Detect which cell encompasses the target text, then output its (X, Y) center coordinate. 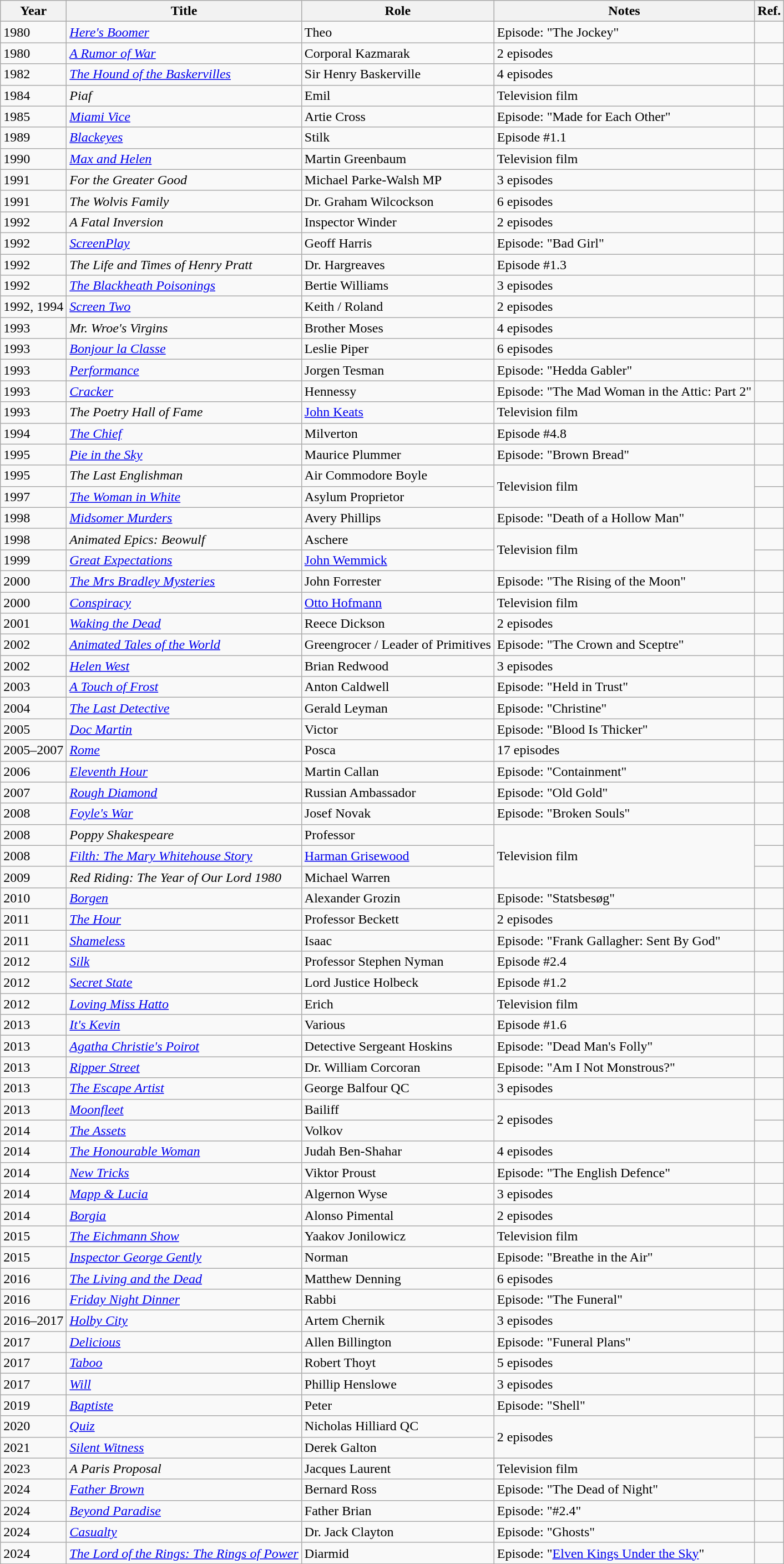
Episode: "Breathe in the Air" (624, 1257)
Allen Billington (397, 1342)
Eleventh Hour (184, 771)
Matthew Denning (397, 1278)
2005–2007 (33, 750)
Detective Sergeant Hoskins (397, 1046)
Theo (397, 32)
Miami Vice (184, 117)
Bailiff (397, 1109)
Here's Boomer (184, 32)
Episode: "Death of a Hollow Man" (624, 518)
1982 (33, 74)
Professor (397, 835)
Father Brian (397, 1511)
Leslie Piper (397, 349)
Doc Martin (184, 729)
Brian Redwood (397, 666)
Avery Phillips (397, 518)
Episode: "Broken Souls" (624, 814)
Episode: "The Funeral" (624, 1300)
2005 (33, 729)
The Eichmann Show (184, 1236)
The Blackheath Poisonings (184, 286)
Holby City (184, 1321)
Secret State (184, 983)
The Woman in White (184, 497)
Episode: "Frank Gallagher: Sent By God" (624, 941)
Michael Warren (397, 877)
Casualty (184, 1532)
2023 (33, 1469)
Episode #1.1 (624, 138)
The Assets (184, 1131)
Ripper Street (184, 1067)
Yaakov Jonilowicz (397, 1236)
Michael Parke-Walsh MP (397, 180)
Lord Justice Holbeck (397, 983)
Great Expectations (184, 560)
Midsomer Murders (184, 518)
2016–2017 (33, 1321)
Artie Cross (397, 117)
The Life and Times of Henry Pratt (184, 265)
For the Greater Good (184, 180)
Episode: "Elven Kings Under the Sky" (624, 1553)
Keith / Roland (397, 307)
Episode: "Funeral Plans" (624, 1342)
Episode: "Bad Girl" (624, 243)
Emil (397, 95)
Delicious (184, 1342)
Conspiracy (184, 602)
Agatha Christie's Poirot (184, 1046)
The Last Detective (184, 708)
Episode: "#2.4" (624, 1511)
Episode: "Blood Is Thicker" (624, 729)
Hennessy (397, 391)
Martin Greenbaum (397, 159)
1994 (33, 433)
Episode #1.3 (624, 265)
Sir Henry Baskerville (397, 74)
Piaf (184, 95)
Professor Beckett (397, 919)
Episode: "Old Gold" (624, 793)
2003 (33, 687)
Victor (397, 729)
Episode #1.6 (624, 1025)
2001 (33, 624)
Year (33, 11)
Viktor Proust (397, 1173)
A Touch of Frost (184, 687)
Erich (397, 1004)
2021 (33, 1447)
Gerald Leyman (397, 708)
The Hour (184, 919)
1985 (33, 117)
Mapp & Lucia (184, 1194)
Jorgen Tesman (397, 370)
Borgen (184, 898)
17 episodes (624, 750)
Animated Epics: Beowulf (184, 539)
The Mrs Bradley Mysteries (184, 581)
Foyle's War (184, 814)
Ref. (769, 11)
Episode: "The English Defence" (624, 1173)
Reece Dickson (397, 624)
A Paris Proposal (184, 1469)
The Escape Artist (184, 1088)
Episode: "Am I Not Monstrous?" (624, 1067)
Episode: "The Mad Woman in the Attic: Part 2" (624, 391)
Notes (624, 11)
Josef Novak (397, 814)
Peter (397, 1405)
Russian Ambassador (397, 793)
Bonjour la Classe (184, 349)
Robert Thoyt (397, 1363)
Dr. Graham Wilcockson (397, 201)
Episode #1.2 (624, 983)
Geoff Harris (397, 243)
1997 (33, 497)
Beyond Paradise (184, 1511)
Episode: "Made for Each Other" (624, 117)
1992, 1994 (33, 307)
Nicholas Hilliard QC (397, 1426)
Poppy Shakespeare (184, 835)
Volkov (397, 1131)
John Forrester (397, 581)
2010 (33, 898)
Performance (184, 370)
Jacques Laurent (397, 1469)
Episode: "The Jockey" (624, 32)
Max and Helen (184, 159)
Inspector George Gently (184, 1257)
Otto Hofmann (397, 602)
Shameless (184, 941)
Cracker (184, 391)
Animated Tales of the World (184, 645)
1999 (33, 560)
2004 (33, 708)
Episode: "Held in Trust" (624, 687)
Episode: "Christine" (624, 708)
Various (397, 1025)
The Lord of the Rings: The Rings of Power (184, 1553)
Rough Diamond (184, 793)
Dr. Hargreaves (397, 265)
The Poetry Hall of Fame (184, 412)
Helen West (184, 666)
Mr. Wroe's Virgins (184, 328)
2019 (33, 1405)
Isaac (397, 941)
Red Riding: The Year of Our Lord 1980 (184, 877)
Friday Night Dinner (184, 1300)
Air Commodore Boyle (397, 476)
John Keats (397, 412)
Episode #4.8 (624, 433)
Role (397, 11)
Episode: "The Dead of Night" (624, 1490)
Title (184, 11)
Alexander Grozin (397, 898)
Blackeyes (184, 138)
Episode: "Brown Bread" (624, 455)
Silk (184, 962)
The Living and the Dead (184, 1278)
2007 (33, 793)
Aschere (397, 539)
1990 (33, 159)
Will (184, 1384)
Filth: The Mary Whitehouse Story (184, 856)
Screen Two (184, 307)
Corporal Kazmarak (397, 53)
Maurice Plummer (397, 455)
It's Kevin (184, 1025)
Episode: "Ghosts" (624, 1532)
Quiz (184, 1426)
The Last Englishman (184, 476)
Derek Galton (397, 1447)
Inspector Winder (397, 222)
Phillip Henslowe (397, 1384)
Anton Caldwell (397, 687)
Dr. Jack Clayton (397, 1532)
Diarmid (397, 1553)
The Hound of the Baskervilles (184, 74)
Bertie Williams (397, 286)
ScreenPlay (184, 243)
Rabbi (397, 1300)
Milverton (397, 433)
Borgia (184, 1215)
Professor Stephen Nyman (397, 962)
Rome (184, 750)
Father Brown (184, 1490)
Episode: "The Rising of the Moon" (624, 581)
Pie in the Sky (184, 455)
Asylum Proprietor (397, 497)
Dr. William Corcoran (397, 1067)
Stilk (397, 138)
Episode #2.4 (624, 962)
1989 (33, 138)
Loving Miss Hatto (184, 1004)
Artem Chernik (397, 1321)
Greengrocer / Leader of Primitives (397, 645)
2006 (33, 771)
Waking the Dead (184, 624)
George Balfour QC (397, 1088)
5 episodes (624, 1363)
Alonso Pimental (397, 1215)
Baptiste (184, 1405)
A Rumor of War (184, 53)
Brother Moses (397, 328)
Posca (397, 750)
The Honourable Woman (184, 1152)
Judah Ben-Shahar (397, 1152)
2009 (33, 877)
The Chief (184, 433)
Episode: "Hedda Gabler" (624, 370)
2020 (33, 1426)
Taboo (184, 1363)
John Wemmick (397, 560)
Silent Witness (184, 1447)
A Fatal Inversion (184, 222)
Martin Callan (397, 771)
Episode: "Statsbesøg" (624, 898)
The Wolvis Family (184, 201)
1984 (33, 95)
Bernard Ross (397, 1490)
Episode: "The Crown and Sceptre" (624, 645)
Moonfleet (184, 1109)
New Tricks (184, 1173)
Episode: "Containment" (624, 771)
Harman Grisewood (397, 856)
Algernon Wyse (397, 1194)
Episode: "Shell" (624, 1405)
Episode: "Dead Man's Folly" (624, 1046)
Norman (397, 1257)
